Extract the [X, Y] coordinate from the center of the cell holding the provided text.  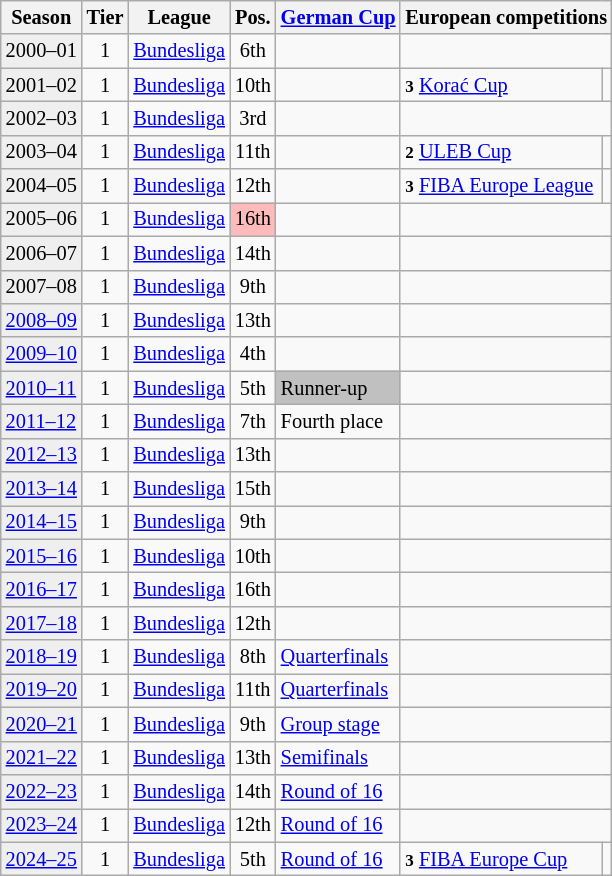
2014–15 [42, 522]
2017–18 [42, 623]
League [178, 17]
2021–22 [42, 758]
2011–12 [42, 421]
2007–08 [42, 287]
2005–06 [42, 219]
2022–23 [42, 791]
3rd [253, 118]
8th [253, 657]
15th [253, 489]
3 FIBA Europe League [501, 186]
4th [253, 354]
Semifinals [338, 758]
2015–16 [42, 556]
2013–14 [42, 489]
Tier [106, 17]
German Cup [338, 17]
2018–19 [42, 657]
2000–01 [42, 51]
2024–25 [42, 859]
3 Korać Cup [501, 85]
Runner-up [338, 388]
2009–10 [42, 354]
2006–07 [42, 253]
2012–13 [42, 455]
European competitions [506, 17]
2003–04 [42, 152]
2008–09 [42, 320]
Fourth place [338, 421]
7th [253, 421]
2016–17 [42, 589]
Season [42, 17]
2023–24 [42, 825]
2020–21 [42, 724]
2002–03 [42, 118]
6th [253, 51]
Pos. [253, 17]
Group stage [338, 724]
2 ULEB Cup [501, 152]
3 FIBA Europe Cup [501, 859]
2010–11 [42, 388]
2004–05 [42, 186]
2019–20 [42, 690]
2001–02 [42, 85]
